Capture the cell that displays the provided text and extract its [X, Y] central coordinate. 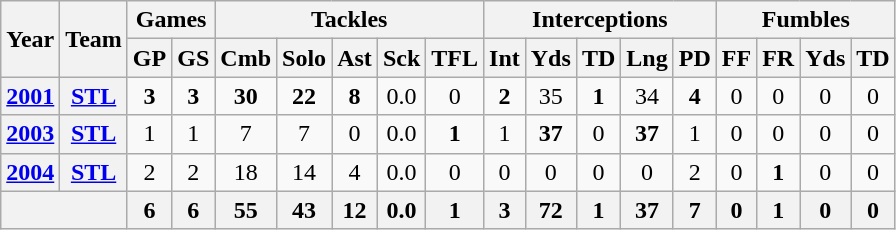
2004 [30, 172]
43 [304, 210]
Sck [401, 58]
Lng [647, 58]
35 [550, 96]
TFL [455, 58]
34 [647, 96]
Team [94, 39]
2003 [30, 134]
Solo [304, 58]
Fumbles [806, 20]
Tackles [350, 20]
FF [736, 58]
18 [246, 172]
14 [304, 172]
55 [246, 210]
30 [246, 96]
12 [355, 210]
Interceptions [600, 20]
GP [149, 58]
8 [355, 96]
Int [505, 58]
22 [304, 96]
FR [778, 58]
Year [30, 39]
GS [194, 58]
72 [550, 210]
Games [170, 20]
Cmb [246, 58]
2001 [30, 96]
PD [694, 58]
Ast [355, 58]
